Determine the [X, Y] coordinate at the center of the cell enclosing the given text.  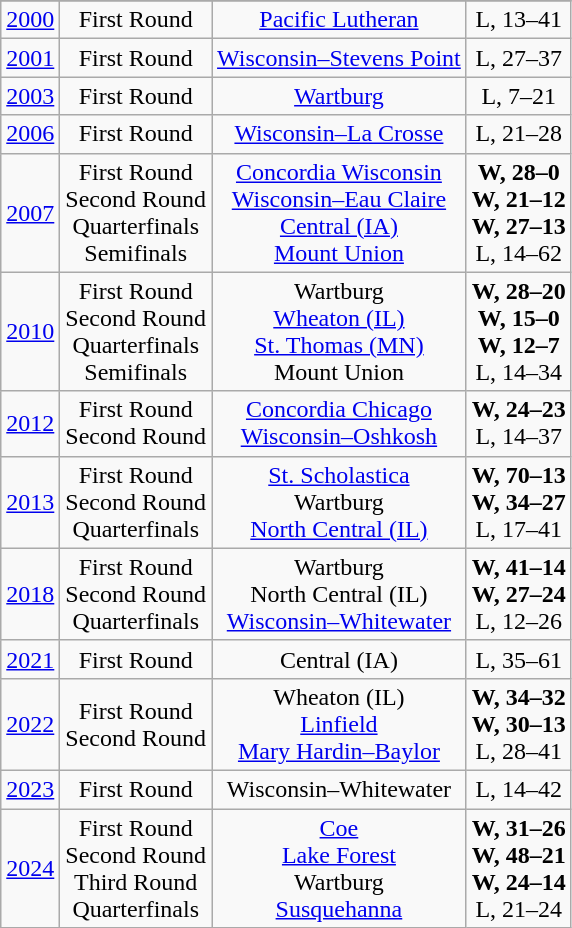
2013 [30, 502]
L, 14–42 [518, 789]
W, 24–23L, 14–37 [518, 424]
WartburgNorth Central (IL)Wisconsin–Whitewater [340, 594]
2003 [30, 96]
St. ScholasticaWartburgNorth Central (IL) [340, 502]
Central (IA) [340, 659]
W, 28–20W, 15–0W, 12–7L, 14–34 [518, 332]
2007 [30, 212]
L, 13–41 [518, 20]
Concordia ChicagoWisconsin–Oshkosh [340, 424]
2021 [30, 659]
CoeLake ForestWartburgSusquehanna [340, 868]
W, 34–32W, 30–13L, 28–41 [518, 724]
2012 [30, 424]
2018 [30, 594]
Wisconsin–Whitewater [340, 789]
Wheaton (IL)LinfieldMary Hardin–Baylor [340, 724]
L, 27–37 [518, 58]
W, 28–0W, 21–12W, 27–13L, 14–62 [518, 212]
L, 7–21 [518, 96]
First RoundSecond RoundThird RoundQuarterfinals [136, 868]
2006 [30, 134]
W, 70–13W, 34–27L, 17–41 [518, 502]
Pacific Lutheran [340, 20]
2001 [30, 58]
L, 35–61 [518, 659]
2023 [30, 789]
2024 [30, 868]
Wisconsin–La Crosse [340, 134]
Concordia WisconsinWisconsin–Eau ClaireCentral (IA)Mount Union [340, 212]
W, 31–26W, 48–21W, 24–14L, 21–24 [518, 868]
Wisconsin–Stevens Point [340, 58]
2022 [30, 724]
W, 41–14W, 27–24L, 12–26 [518, 594]
Wartburg [340, 96]
2000 [30, 20]
WartburgWheaton (IL)St. Thomas (MN)Mount Union [340, 332]
L, 21–28 [518, 134]
2010 [30, 332]
